Scan for the cell matching the given text and deliver its (x, y) coordinate at center. 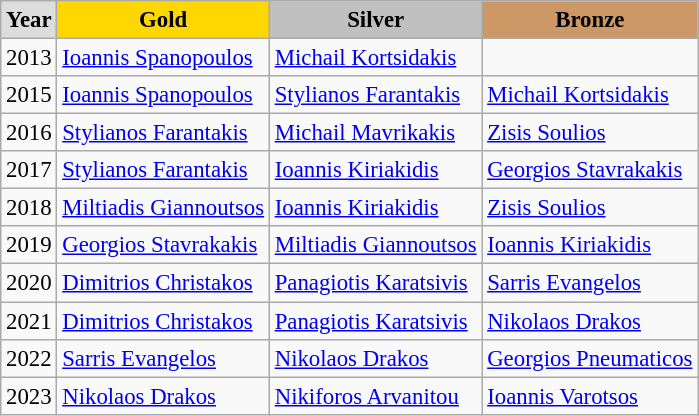
Georgios Pneumaticos (590, 358)
Silver (375, 20)
2016 (29, 133)
2018 (29, 208)
2015 (29, 95)
2021 (29, 321)
2019 (29, 245)
2023 (29, 396)
Michail Mavrikakis (375, 133)
Year (29, 20)
2017 (29, 170)
2022 (29, 358)
Bronze (590, 20)
2020 (29, 283)
Nikiforos Arvanitou (375, 396)
Gold (163, 20)
Ioannis Varotsos (590, 396)
2013 (29, 58)
